Pinpoint the cell where the given text exists, returning its (X, Y) midpoint coordinate. 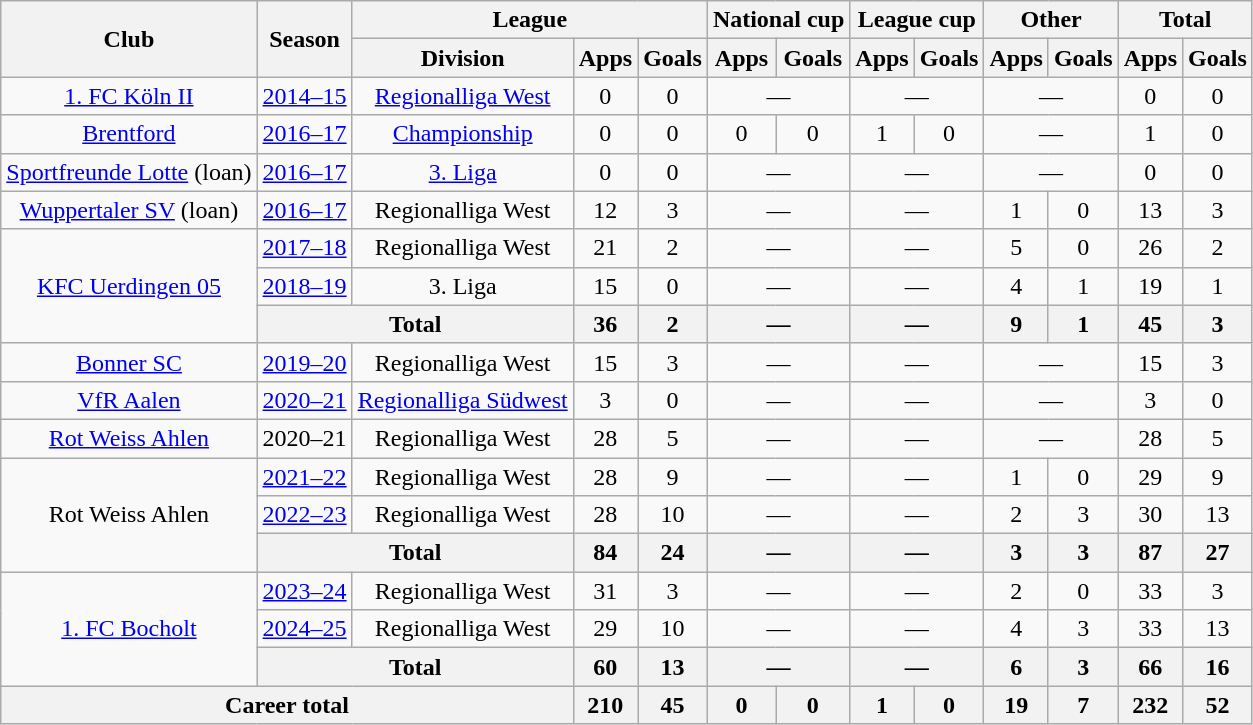
232 (1150, 705)
Sportfreunde Lotte (loan) (129, 172)
26 (1150, 248)
Season (304, 39)
2022–23 (304, 515)
Championship (462, 134)
2018–19 (304, 286)
2021–22 (304, 477)
Other (1051, 20)
Brentford (129, 134)
27 (1218, 553)
1. FC Bocholt (129, 629)
31 (605, 591)
84 (605, 553)
2019–20 (304, 362)
60 (605, 667)
Division (462, 58)
24 (673, 553)
Bonner SC (129, 362)
League (530, 20)
2024–25 (304, 629)
21 (605, 248)
VfR Aalen (129, 400)
Career total (287, 705)
210 (605, 705)
2014–15 (304, 96)
87 (1150, 553)
Regionalliga Südwest (462, 400)
2017–18 (304, 248)
30 (1150, 515)
66 (1150, 667)
1. FC Köln II (129, 96)
National cup (778, 20)
2023–24 (304, 591)
6 (1016, 667)
52 (1218, 705)
7 (1083, 705)
Club (129, 39)
KFC Uerdingen 05 (129, 286)
36 (605, 324)
16 (1218, 667)
12 (605, 210)
League cup (917, 20)
Wuppertaler SV (loan) (129, 210)
